Locate the cell with the specified text and output its (X, Y) center coordinate. 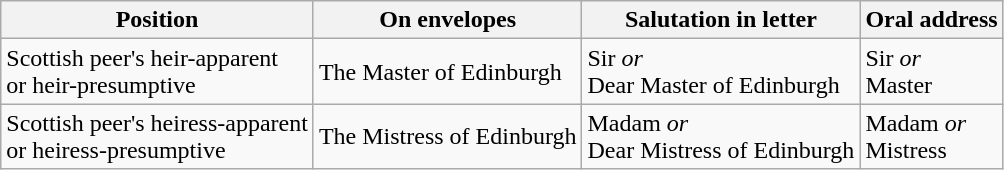
Scottish peer's heir-apparentor heir-presumptive (158, 72)
The Mistress of Edinburgh (448, 136)
Sir orMaster (932, 72)
Oral address (932, 20)
Madam orDear Mistress of Edinburgh (721, 136)
Sir orDear Master of Edinburgh (721, 72)
The Master of Edinburgh (448, 72)
Position (158, 20)
Scottish peer's heiress-apparentor heiress-presumptive (158, 136)
Salutation in letter (721, 20)
Madam orMistress (932, 136)
On envelopes (448, 20)
